Extract the (x, y) coordinate from the center of the cell holding the provided text.  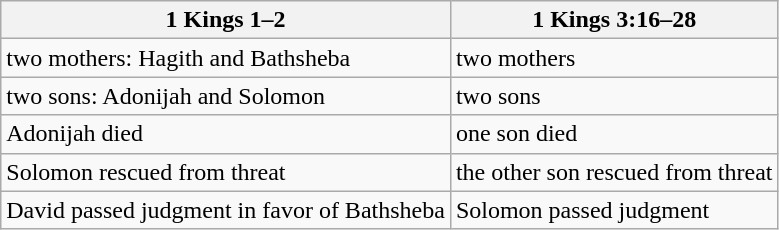
two sons: Adonijah and Solomon (226, 96)
1 Kings 1–2 (226, 20)
the other son rescued from threat (614, 172)
two sons (614, 96)
Solomon rescued from threat (226, 172)
one son died (614, 134)
Solomon passed judgment (614, 210)
David passed judgment in favor of Bathsheba (226, 210)
two mothers: Hagith and Bathsheba (226, 58)
Adonijah died (226, 134)
two mothers (614, 58)
1 Kings 3:16–28 (614, 20)
